From the cell containing the given text, extract its center point as [X, Y] coordinate. 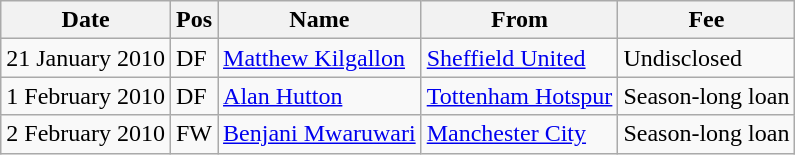
Matthew Kilgallon [320, 58]
Pos [194, 20]
FW [194, 134]
Sheffield United [520, 58]
Manchester City [520, 134]
2 February 2010 [86, 134]
Alan Hutton [320, 96]
Undisclosed [706, 58]
21 January 2010 [86, 58]
Benjani Mwaruwari [320, 134]
Date [86, 20]
1 February 2010 [86, 96]
Tottenham Hotspur [520, 96]
Name [320, 20]
From [520, 20]
Fee [706, 20]
